Return the (X, Y) coordinate for the center point of the cell that contains the specified text.  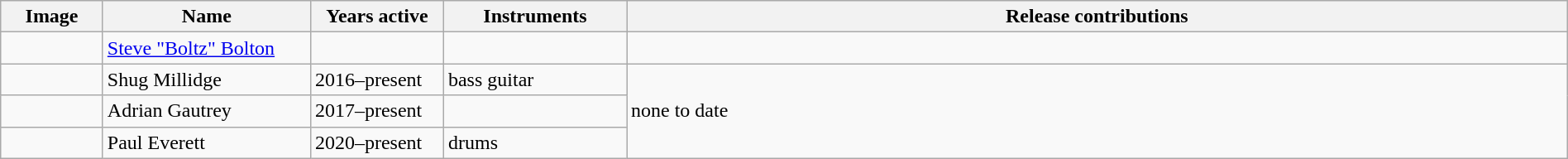
Paul Everett (207, 142)
Image (52, 17)
2017–present (377, 111)
Name (207, 17)
2016–present (377, 79)
bass guitar (534, 79)
Years active (377, 17)
2020–present (377, 142)
none to date (1097, 111)
drums (534, 142)
Shug Millidge (207, 79)
Release contributions (1097, 17)
Adrian Gautrey (207, 111)
Steve "Boltz" Bolton (207, 48)
Instruments (534, 17)
